Determine the (X, Y) coordinate at the center of the cell enclosing the given text.  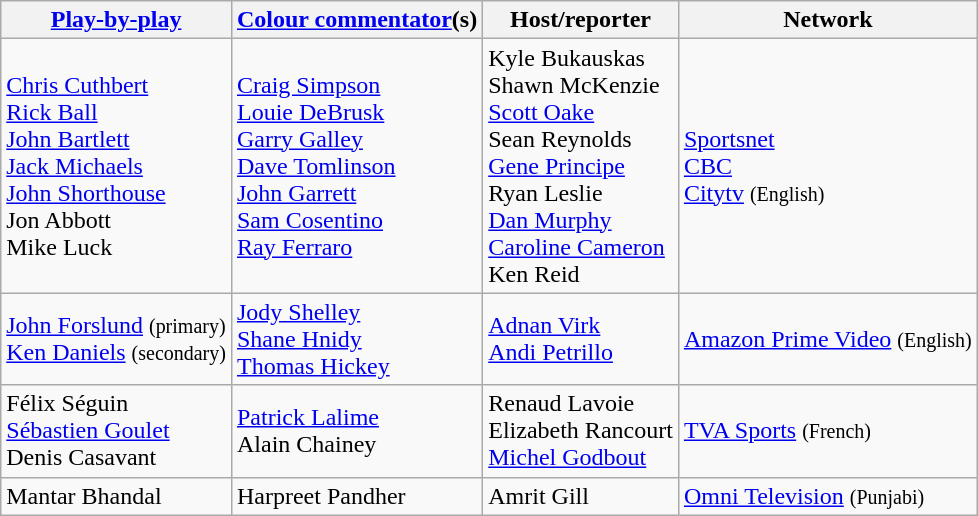
Chris CuthbertRick BallJohn BartlettJack MichaelsJohn ShorthouseJon AbbottMike Luck (116, 166)
Mantar Bhandal (116, 496)
Harpreet Pandher (356, 496)
Play-by-play (116, 20)
Host/reporter (581, 20)
TVA Sports (French) (828, 431)
Craig SimpsonLouie DeBruskGarry GalleyDave TomlinsonJohn GarrettSam CosentinoRay Ferraro (356, 166)
Adnan VirkAndi Petrillo (581, 339)
Jody ShelleyShane HnidyThomas Hickey (356, 339)
Network (828, 20)
John Forslund (primary)Ken Daniels (secondary) (116, 339)
Amazon Prime Video (English) (828, 339)
Colour commentator(s) (356, 20)
Amrit Gill (581, 496)
SportsnetCBCCitytv (English) (828, 166)
Patrick LalimeAlain Chainey (356, 431)
Félix SéguinSébastien GouletDenis Casavant (116, 431)
Kyle BukauskasShawn McKenzieScott OakeSean ReynoldsGene PrincipeRyan LeslieDan MurphyCaroline CameronKen Reid (581, 166)
Renaud LavoieElizabeth RancourtMichel Godbout (581, 431)
Omni Television (Punjabi) (828, 496)
